For the text-containing cell, return its midpoint in (x, y) coordinate format. 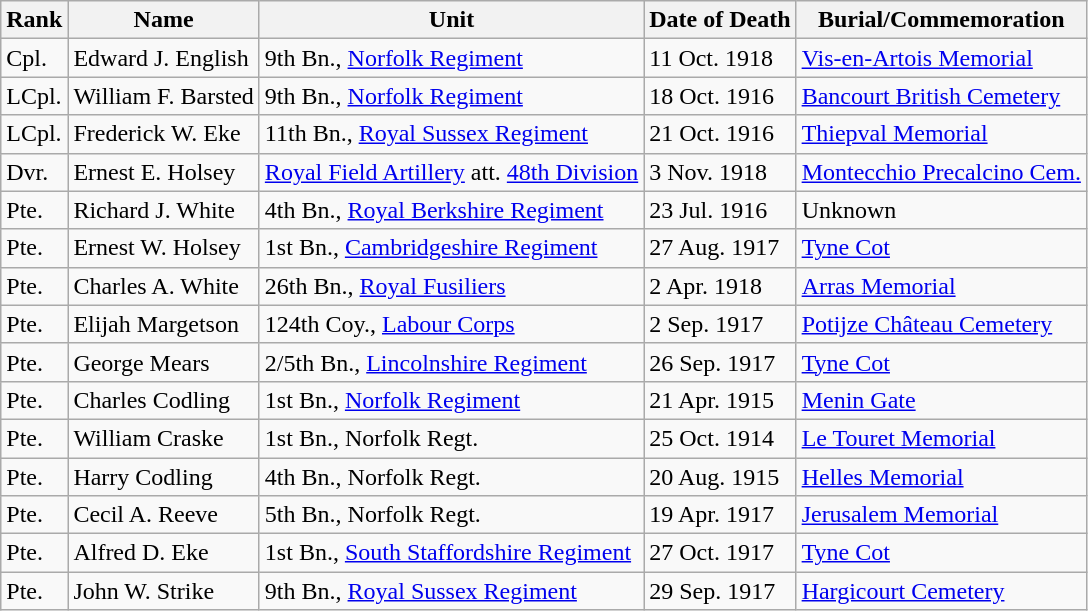
Rank (34, 20)
1st Bn., Norfolk Regt. (451, 438)
Elijah Margetson (164, 324)
2 Apr. 1918 (720, 286)
Helles Memorial (941, 477)
Charles Codling (164, 400)
Richard J. White (164, 210)
2 Sep. 1917 (720, 324)
2/5th Bn., Lincolnshire Regiment (451, 362)
Vis-en-Artois Memorial (941, 58)
Hargicourt Cemetery (941, 591)
Burial/Commemoration (941, 20)
Name (164, 20)
Arras Memorial (941, 286)
18 Oct. 1916 (720, 96)
Harry Codling (164, 477)
Jerusalem Memorial (941, 515)
19 Apr. 1917 (720, 515)
William Craske (164, 438)
Unit (451, 20)
3 Nov. 1918 (720, 172)
11th Bn., Royal Sussex Regiment (451, 134)
11 Oct. 1918 (720, 58)
124th Coy., Labour Corps (451, 324)
Potijze Château Cemetery (941, 324)
5th Bn., Norfolk Regt. (451, 515)
John W. Strike (164, 591)
29 Sep. 1917 (720, 591)
Edward J. English (164, 58)
1st Bn., Cambridgeshire Regiment (451, 248)
1st Bn., Norfolk Regiment (451, 400)
Dvr. (34, 172)
Thiepval Memorial (941, 134)
Alfred D. Eke (164, 553)
21 Apr. 1915 (720, 400)
William F. Barsted (164, 96)
Menin Gate (941, 400)
Cecil A. Reeve (164, 515)
Montecchio Precalcino Cem. (941, 172)
27 Oct. 1917 (720, 553)
21 Oct. 1916 (720, 134)
Le Touret Memorial (941, 438)
Cpl. (34, 58)
Unknown (941, 210)
4th Bn., Norfolk Regt. (451, 477)
23 Jul. 1916 (720, 210)
26th Bn., Royal Fusiliers (451, 286)
Date of Death (720, 20)
Ernest W. Holsey (164, 248)
20 Aug. 1915 (720, 477)
Frederick W. Eke (164, 134)
26 Sep. 1917 (720, 362)
27 Aug. 1917 (720, 248)
George Mears (164, 362)
4th Bn., Royal Berkshire Regiment (451, 210)
9th Bn., Royal Sussex Regiment (451, 591)
25 Oct. 1914 (720, 438)
Ernest E. Holsey (164, 172)
Charles A. White (164, 286)
Royal Field Artillery att. 48th Division (451, 172)
1st Bn., South Staffordshire Regiment (451, 553)
Bancourt British Cemetery (941, 96)
